Output the (x, y) coordinate of the center of the cell containing the given text.  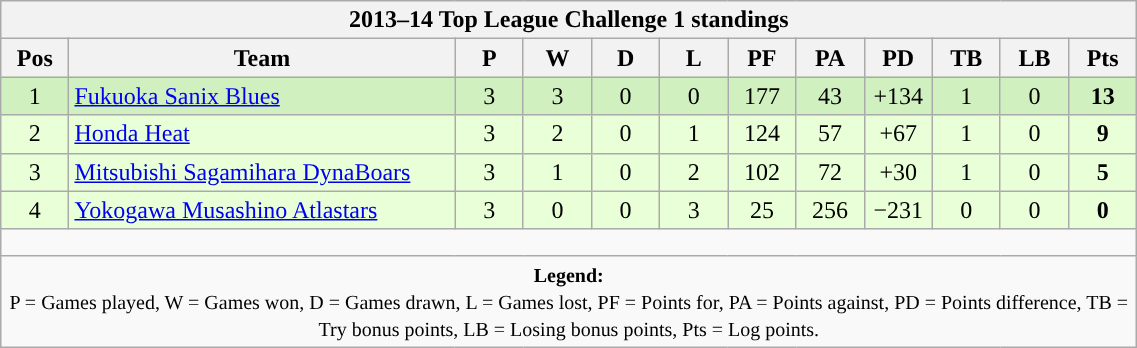
177 (762, 96)
LB (1034, 58)
L (694, 58)
PF (762, 58)
72 (830, 172)
102 (762, 172)
5 (1103, 172)
Yokogawa Musashino Atlastars (262, 210)
PD (898, 58)
+67 (898, 134)
Pos (35, 58)
9 (1103, 134)
43 (830, 96)
13 (1103, 96)
Mitsubishi Sagamihara DynaBoars (262, 172)
PA (830, 58)
124 (762, 134)
P (489, 58)
Team (262, 58)
Honda Heat (262, 134)
+30 (898, 172)
57 (830, 134)
4 (35, 210)
W (557, 58)
Fukuoka Sanix Blues (262, 96)
Pts (1103, 58)
+134 (898, 96)
25 (762, 210)
D (625, 58)
TB (966, 58)
256 (830, 210)
−231 (898, 210)
2013–14 Top League Challenge 1 standings (569, 20)
